Return the (x, y) coordinate for the center point of the cell that contains the specified text.  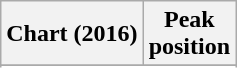
Peakposition (189, 34)
Chart (2016) (72, 34)
